From the cell containing the given text, extract its center point as [x, y] coordinate. 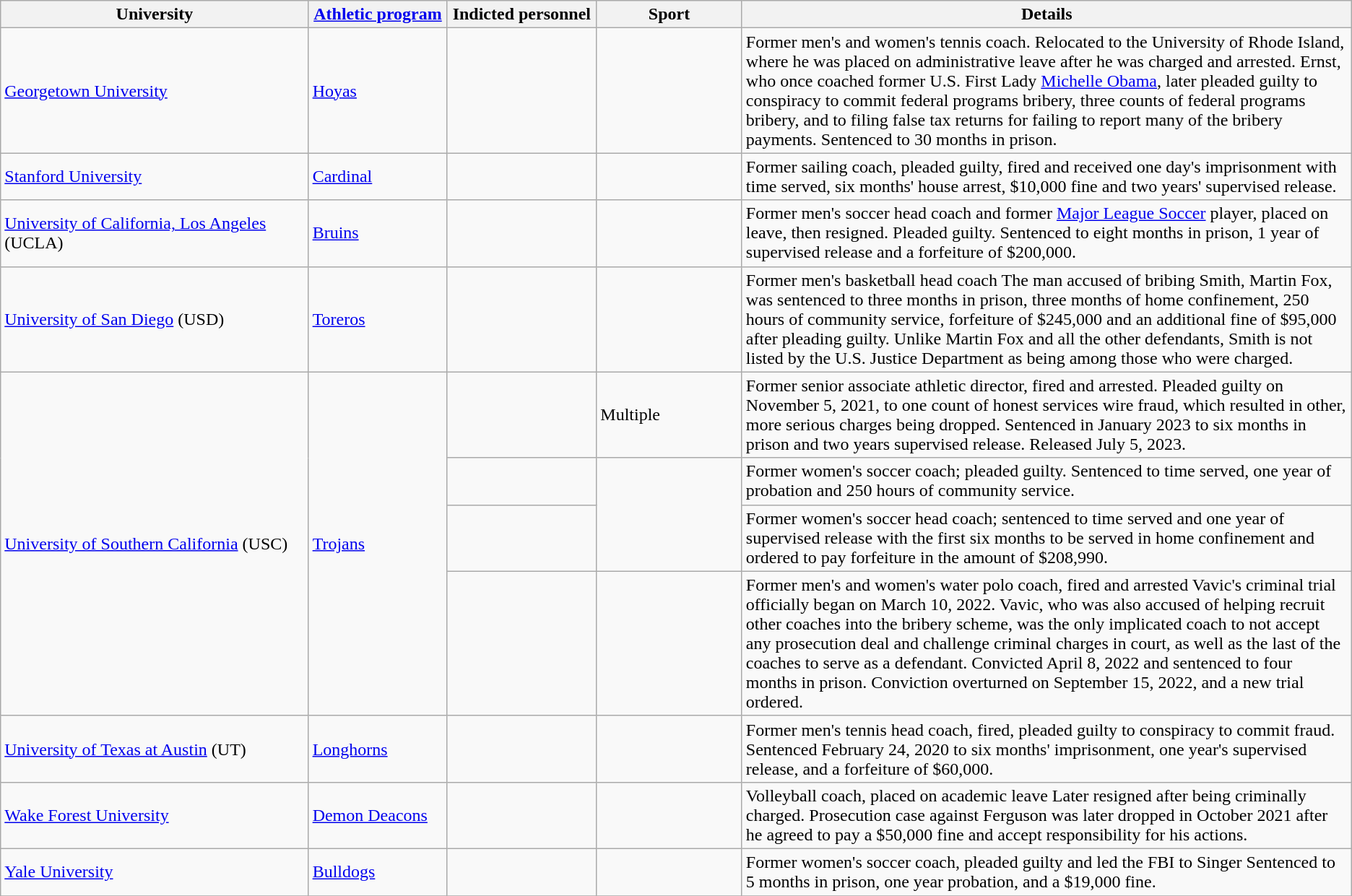
Former women's soccer coach, pleaded guilty and led the FBI to Singer Sentenced to 5 months in prison, one year probation, and a $19,000 fine. [1046, 872]
University [155, 14]
Trojans [378, 544]
Cardinal [378, 176]
Toreros [378, 319]
Yale University [155, 872]
University of Texas at Austin (UT) [155, 749]
Georgetown University [155, 91]
University of Southern California (USC) [155, 544]
Demon Deacons [378, 815]
Bruins [378, 233]
University of California, Los Angeles (UCLA) [155, 233]
University of San Diego (USD) [155, 319]
Athletic program [378, 14]
Longhorns [378, 749]
Details [1046, 14]
Indicted personnel [521, 14]
Stanford University [155, 176]
Hoyas [378, 91]
Wake Forest University [155, 815]
Sport [669, 14]
Multiple [669, 414]
Bulldogs [378, 872]
Former women's soccer coach; pleaded guilty. Sentenced to time served, one year of probation and 250 hours of community service. [1046, 481]
